Identify which cell holds the provided text, then report its (x, y) central coordinate. 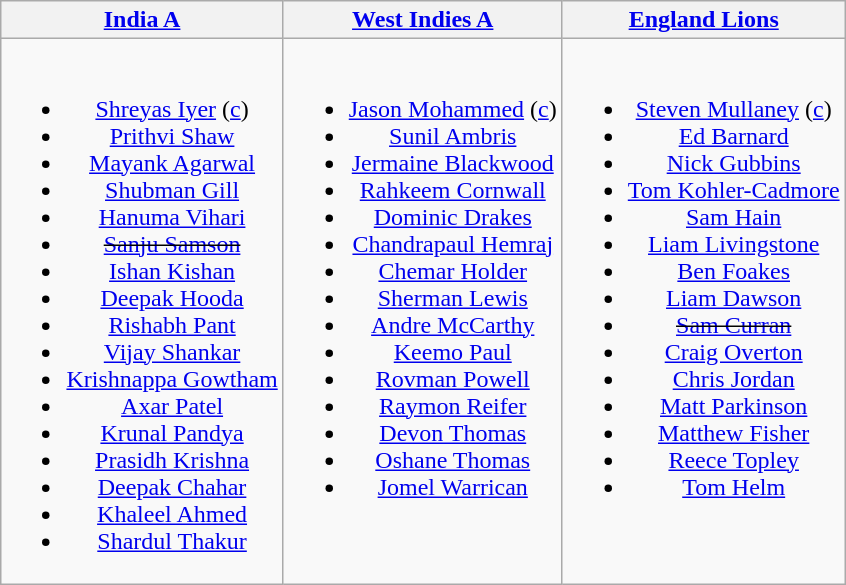
West Indies A (422, 20)
India A (142, 20)
England Lions (704, 20)
